Identify which cell holds the provided text, then report its (X, Y) central coordinate. 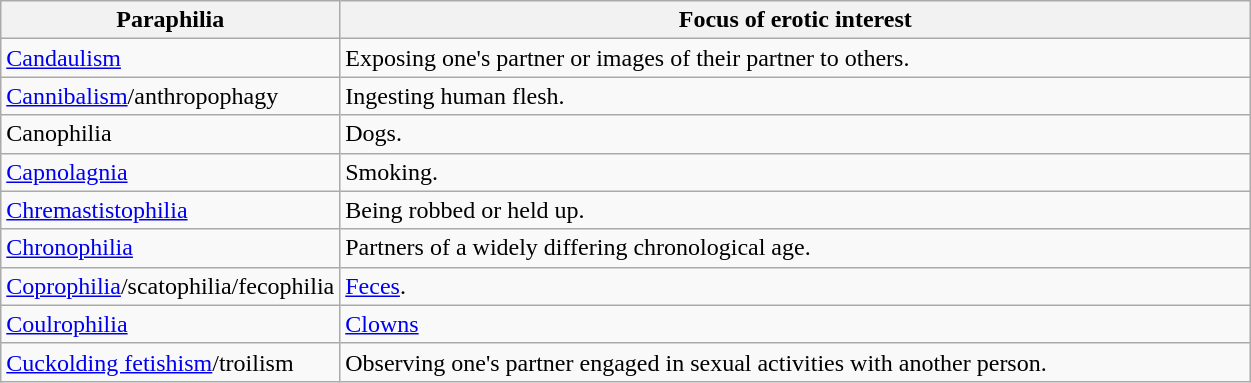
Exposing one's partner or images of their partner to others. (796, 58)
Canophilia (170, 134)
Chronophilia (170, 248)
Coulrophilia (170, 324)
Cuckolding fetishism/troilism (170, 362)
Clowns (796, 324)
Ingesting human flesh. (796, 96)
Candaulism (170, 58)
Partners of a widely differing chronological age. (796, 248)
Capnolagnia (170, 172)
Dogs. (796, 134)
Being robbed or held up. (796, 210)
Focus of erotic interest (796, 20)
Paraphilia (170, 20)
Cannibalism/anthropophagy (170, 96)
Feces. (796, 286)
Chremastistophilia (170, 210)
Observing one's partner engaged in sexual activities with another person. (796, 362)
Smoking. (796, 172)
Coprophilia/scatophilia/fecophilia (170, 286)
